Return [X, Y] of the center of cell containing provided text 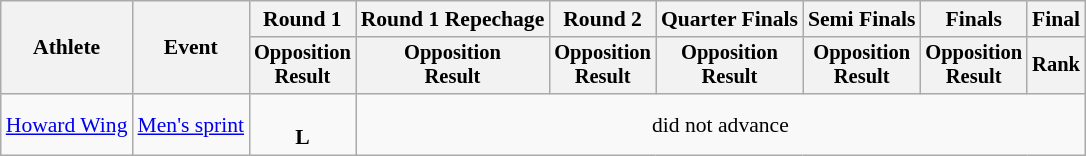
Event [192, 48]
Quarter Finals [730, 19]
Round 1 [302, 19]
Athlete [67, 48]
did not advance [720, 124]
Round 2 [602, 19]
Final [1056, 19]
Howard Wing [67, 124]
Rank [1056, 66]
Men's sprint [192, 124]
Semi Finals [862, 19]
Finals [974, 19]
Round 1 Repechage [453, 19]
L [302, 124]
